For the text-containing cell, return its midpoint in (x, y) coordinate format. 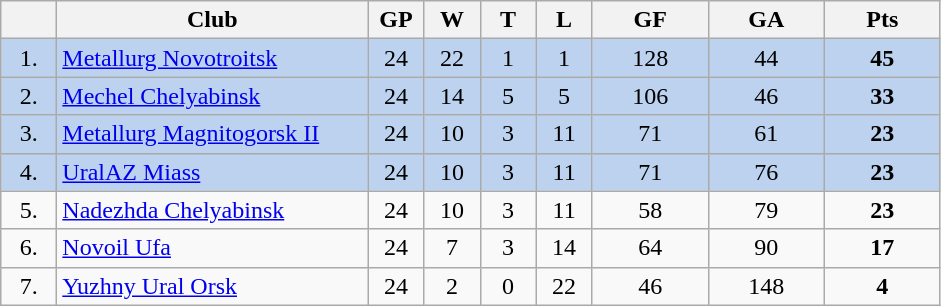
GF (650, 20)
2. (29, 96)
GA (766, 20)
T (508, 20)
4. (29, 172)
44 (766, 58)
7. (29, 286)
106 (650, 96)
128 (650, 58)
1. (29, 58)
90 (766, 248)
17 (882, 248)
Novoil Ufa (212, 248)
7 (452, 248)
5. (29, 210)
0 (508, 286)
Yuzhny Ural Orsk (212, 286)
45 (882, 58)
Pts (882, 20)
Metallurg Magnitogorsk II (212, 134)
2 (452, 286)
61 (766, 134)
76 (766, 172)
4 (882, 286)
58 (650, 210)
6. (29, 248)
Club (212, 20)
Metallurg Novotroitsk (212, 58)
3. (29, 134)
33 (882, 96)
UralAZ Miass (212, 172)
Nadezhda Chelyabinsk (212, 210)
Mechel Chelyabinsk (212, 96)
79 (766, 210)
64 (650, 248)
W (452, 20)
GP (396, 20)
148 (766, 286)
L (564, 20)
